Extract the (x, y) coordinate from the center of the cell holding the provided text.  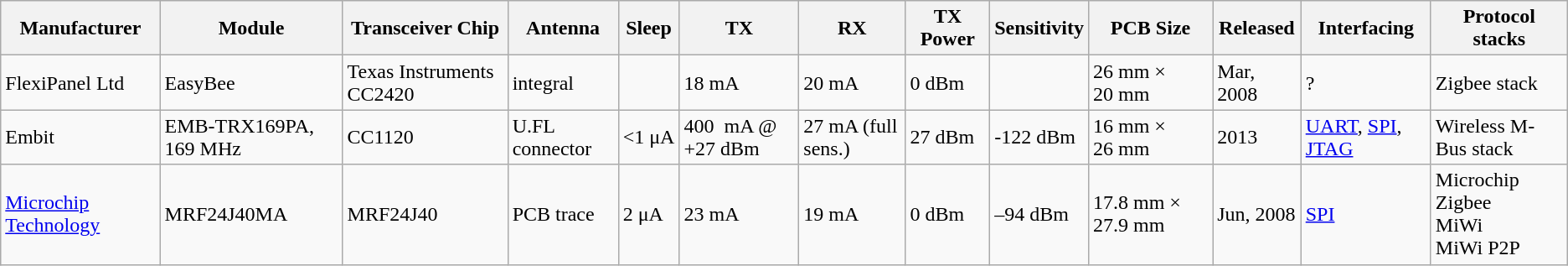
27 dBm (948, 138)
TX Power (948, 29)
400 mA @ +27 dBm (739, 138)
SPI (1365, 215)
26 mm × 20 mm (1150, 82)
Zigbee stack (1499, 82)
Sensitivity (1039, 29)
19 mA (853, 215)
integral (563, 82)
EasyBee (251, 82)
Wireless M-Bus stack (1499, 138)
Interfacing (1365, 29)
27 mA (full sens.) (853, 138)
Mar, 2008 (1257, 82)
MRF24J40MA (251, 215)
Module (251, 29)
PCB Size (1150, 29)
Jun, 2008 (1257, 215)
Texas Instruments CC2420 (426, 82)
UART, SPI, JTAG (1365, 138)
TX (739, 29)
EMB-TRX169PA, 169 MHz (251, 138)
Transceiver Chip (426, 29)
Protocol stacks (1499, 29)
PCB trace (563, 215)
Microchip Technology (80, 215)
MRF24J40 (426, 215)
U.FL connector (563, 138)
–94 dBm (1039, 215)
Sleep (648, 29)
-122 dBm (1039, 138)
Antenna (563, 29)
16 mm × 26 mm (1150, 138)
Embit (80, 138)
Manufacturer (80, 29)
? (1365, 82)
CC1120 (426, 138)
RX (853, 29)
17.8 mm × 27.9 mm (1150, 215)
20 mA (853, 82)
18 mA (739, 82)
2013 (1257, 138)
Microchip Zigbee MiWi MiWi P2P (1499, 215)
FlexiPanel Ltd (80, 82)
2 μA (648, 215)
<1 μA (648, 138)
Released (1257, 29)
23 mA (739, 215)
